For the text-containing cell, return its midpoint in [x, y] coordinate format. 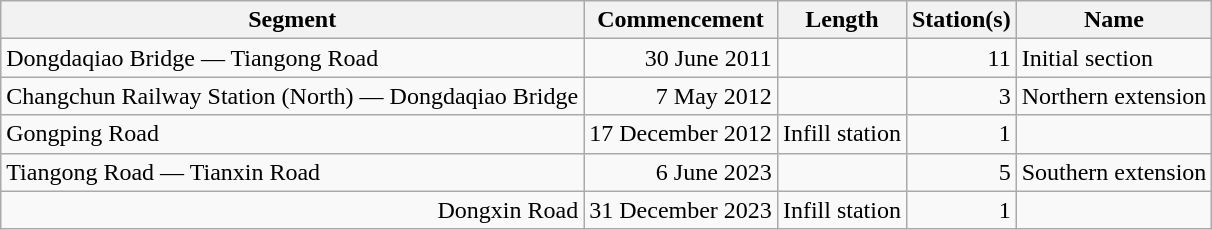
17 December 2012 [681, 134]
Initial section [1114, 58]
5 [961, 172]
Changchun Railway Station (North) — Dongdaqiao Bridge [292, 96]
3 [961, 96]
Commencement [681, 20]
Gongping Road [292, 134]
7 May 2012 [681, 96]
Northern extension [1114, 96]
Length [842, 20]
30 June 2011 [681, 58]
Dongdaqiao Bridge — Tiangong Road [292, 58]
Segment [292, 20]
Southern extension [1114, 172]
11 [961, 58]
Station(s) [961, 20]
Name [1114, 20]
6 June 2023 [681, 172]
31 December 2023 [681, 210]
Tiangong Road — Tianxin Road [292, 172]
Dongxin Road [292, 210]
